Search for the cell housing the specified text and yield its (x, y) center coordinate. 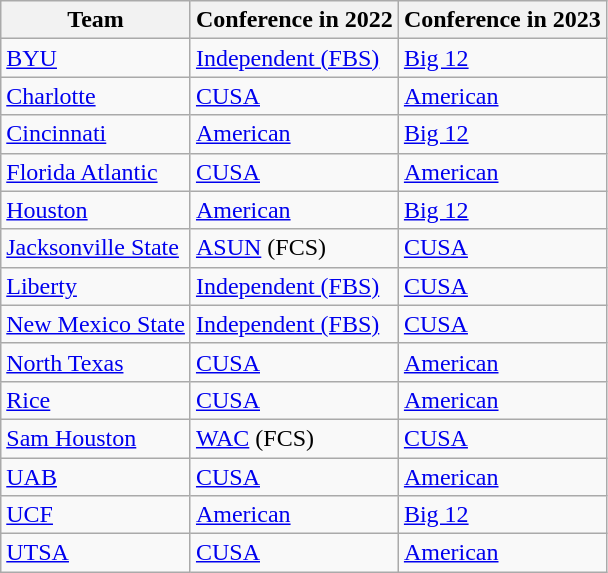
Sam Houston (96, 438)
North Texas (96, 362)
UCF (96, 515)
UAB (96, 477)
BYU (96, 58)
New Mexico State (96, 324)
Rice (96, 400)
Conference in 2022 (294, 20)
ASUN (FCS) (294, 248)
Charlotte (96, 96)
Liberty (96, 286)
WAC (FCS) (294, 438)
Cincinnati (96, 134)
Florida Atlantic (96, 172)
Jacksonville State (96, 248)
Houston (96, 210)
Conference in 2023 (502, 20)
Team (96, 20)
UTSA (96, 553)
